Scan for the cell matching the given text and deliver its [x, y] coordinate at center. 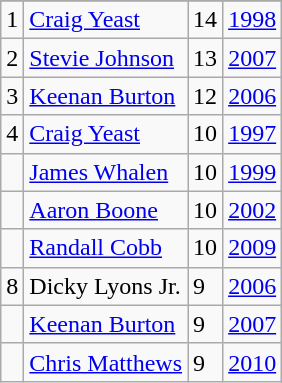
12 [206, 96]
Stevie Johnson [106, 58]
2002 [252, 210]
4 [12, 134]
1997 [252, 134]
Chris Matthews [106, 362]
3 [12, 96]
Aaron Boone [106, 210]
2009 [252, 248]
8 [12, 286]
Dicky Lyons Jr. [106, 286]
1999 [252, 172]
1 [12, 20]
2010 [252, 362]
2 [12, 58]
13 [206, 58]
James Whalen [106, 172]
Randall Cobb [106, 248]
14 [206, 20]
1998 [252, 20]
